Search for the cell housing the specified text and yield its [x, y] center coordinate. 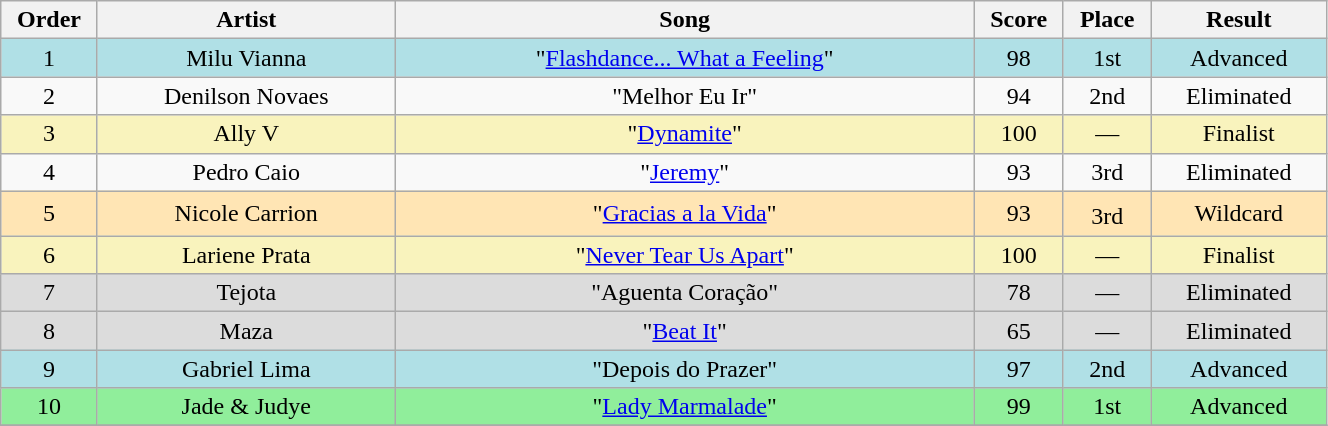
99 [1018, 407]
2 [49, 96]
Milu Vianna [246, 58]
"Depois do Prazer" [684, 369]
98 [1018, 58]
65 [1018, 331]
"Dynamite" [684, 134]
Score [1018, 20]
Jade & Judye [246, 407]
"Never Tear Us Apart" [684, 255]
9 [49, 369]
Artist [246, 20]
"Aguenta Coração" [684, 293]
Result [1238, 20]
Song [684, 20]
Gabriel Lima [246, 369]
Nicole Carrion [246, 214]
6 [49, 255]
Maza [246, 331]
10 [49, 407]
Place [1107, 20]
"Gracias a la Vida" [684, 214]
97 [1018, 369]
Denilson Novaes [246, 96]
1 [49, 58]
"Lady Marmalade" [684, 407]
94 [1018, 96]
8 [49, 331]
Tejota [246, 293]
5 [49, 214]
Wildcard [1238, 214]
Lariene Prata [246, 255]
"Jeremy" [684, 172]
"Beat It" [684, 331]
"Melhor Eu Ir" [684, 96]
4 [49, 172]
3 [49, 134]
7 [49, 293]
"Flashdance... What a Feeling" [684, 58]
78 [1018, 293]
Order [49, 20]
Ally V [246, 134]
Pedro Caio [246, 172]
